From the cell containing the given text, extract its center point as [X, Y] coordinate. 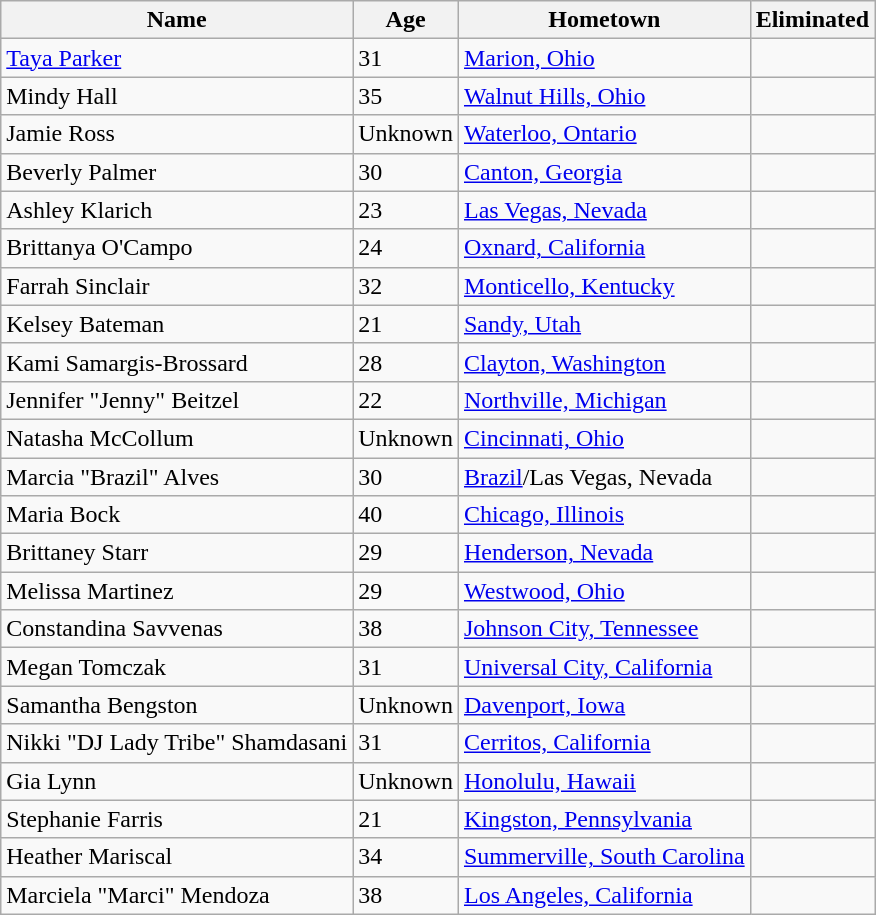
24 [406, 248]
Honolulu, Hawaii [604, 781]
35 [406, 96]
Taya Parker [177, 58]
Sandy, Utah [604, 324]
40 [406, 515]
Cerritos, California [604, 743]
Clayton, Washington [604, 362]
Westwood, Ohio [604, 591]
Oxnard, California [604, 248]
Monticello, Kentucky [604, 286]
Constandina Savvenas [177, 629]
Marion, Ohio [604, 58]
Natasha McCollum [177, 438]
Kingston, Pennsylvania [604, 819]
Mindy Hall [177, 96]
Jennifer "Jenny" Beitzel [177, 400]
Brittaney Starr [177, 553]
34 [406, 857]
Nikki "DJ Lady Tribe" Shamdasani [177, 743]
Maria Bock [177, 515]
Universal City, California [604, 667]
Gia Lynn [177, 781]
Henderson, Nevada [604, 553]
Ashley Klarich [177, 210]
Beverly Palmer [177, 172]
Kami Samargis-Brossard [177, 362]
Marciela "Marci" Mendoza [177, 895]
Cincinnati, Ohio [604, 438]
32 [406, 286]
Name [177, 20]
Eliminated [812, 20]
Waterloo, Ontario [604, 134]
Marcia "Brazil" Alves [177, 477]
Hometown [604, 20]
Los Angeles, California [604, 895]
Melissa Martinez [177, 591]
Jamie Ross [177, 134]
Davenport, Iowa [604, 705]
Stephanie Farris [177, 819]
Johnson City, Tennessee [604, 629]
Samantha Bengston [177, 705]
Northville, Michigan [604, 400]
Heather Mariscal [177, 857]
Canton, Georgia [604, 172]
22 [406, 400]
Brittanya O'Campo [177, 248]
Farrah Sinclair [177, 286]
Kelsey Bateman [177, 324]
23 [406, 210]
Las Vegas, Nevada [604, 210]
Walnut Hills, Ohio [604, 96]
Brazil/Las Vegas, Nevada [604, 477]
Age [406, 20]
28 [406, 362]
Chicago, Illinois [604, 515]
Megan Tomczak [177, 667]
Summerville, South Carolina [604, 857]
